Pinpoint the cell where the given text exists, returning its [X, Y] midpoint coordinate. 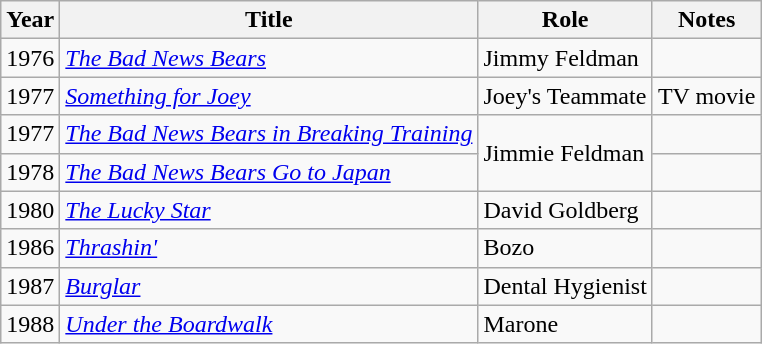
Under the Boardwalk [269, 324]
David Goldberg [565, 210]
Notes [706, 20]
1987 [30, 286]
1988 [30, 324]
1986 [30, 248]
1976 [30, 58]
Burglar [269, 286]
Marone [565, 324]
Jimmie Feldman [565, 153]
Dental Hygienist [565, 286]
The Lucky Star [269, 210]
Title [269, 20]
Thrashin' [269, 248]
Role [565, 20]
The Bad News Bears [269, 58]
The Bad News Bears Go to Japan [269, 172]
Something for Joey [269, 96]
The Bad News Bears in Breaking Training [269, 134]
Joey's Teammate [565, 96]
Bozo [565, 248]
1980 [30, 210]
TV movie [706, 96]
Year [30, 20]
Jimmy Feldman [565, 58]
1978 [30, 172]
